Provide the (x, y) coordinate of the cell's center where the given text is located.  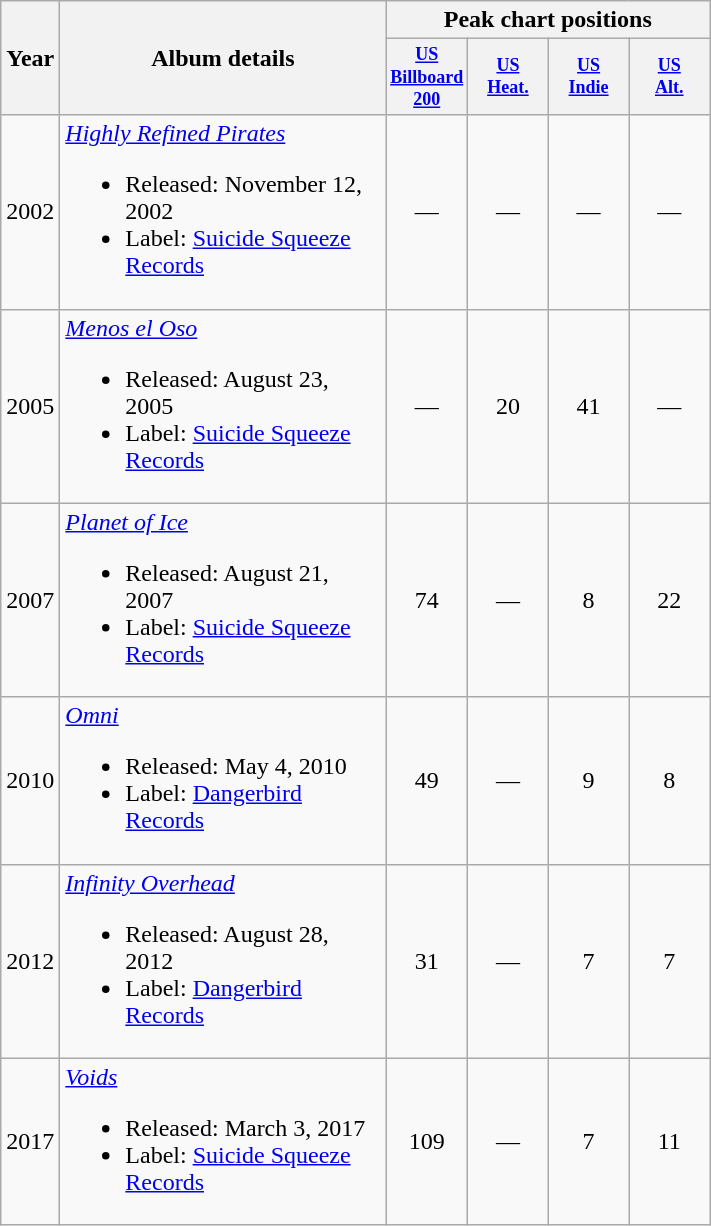
Peak chart positions (548, 20)
US Alt. (670, 77)
2002 (30, 212)
109 (427, 1142)
74 (427, 600)
Album details (223, 58)
OmniReleased: May 4, 2010Label: Dangerbird Records (223, 780)
Infinity OverheadReleased: August 28, 2012Label: Dangerbird Records (223, 961)
Planet of IceReleased: August 21, 2007Label: Suicide Squeeze Records (223, 600)
2007 (30, 600)
2017 (30, 1142)
2012 (30, 961)
VoidsReleased: March 3, 2017Label: Suicide Squeeze Records (223, 1142)
US Billboard200 (427, 77)
Year (30, 58)
31 (427, 961)
20 (508, 406)
USHeat. (508, 77)
49 (427, 780)
2005 (30, 406)
22 (670, 600)
USIndie (588, 77)
Menos el OsoReleased: August 23, 2005Label: Suicide Squeeze Records (223, 406)
9 (588, 780)
11 (670, 1142)
Highly Refined PiratesReleased: November 12, 2002Label: Suicide Squeeze Records (223, 212)
41 (588, 406)
2010 (30, 780)
